Provide the [x, y] coordinate of the cell's center where the given text is located.  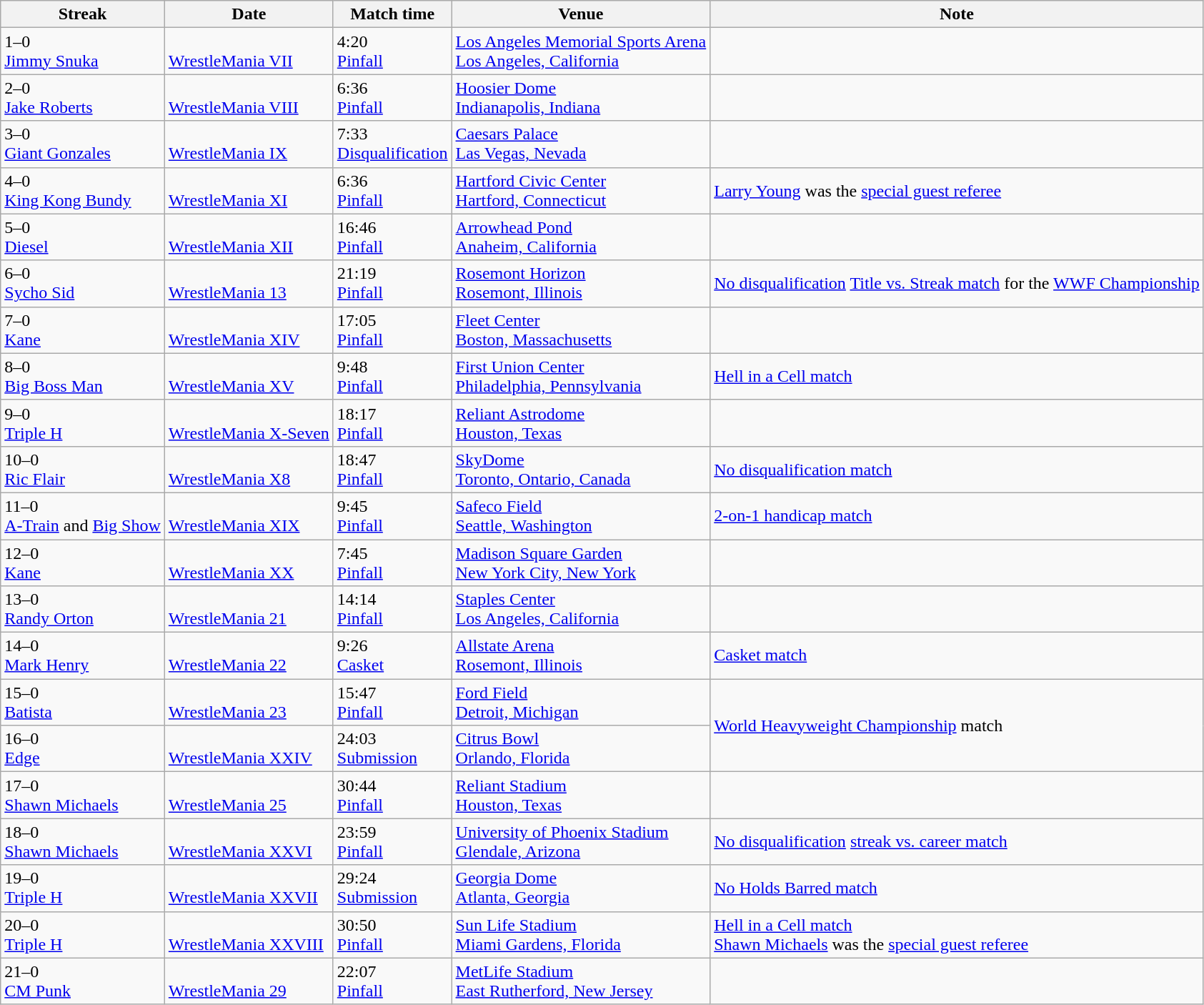
MetLife StadiumEast Rutherford, New Jersey [581, 981]
WrestleMania XXIV [249, 749]
Staples CenterLos Angeles, California [581, 609]
Safeco FieldSeattle, Washington [581, 516]
WrestleMania 22 [249, 656]
13–0Randy Orton [83, 609]
Streak [83, 14]
12–0Kane [83, 562]
4:20Pinfall [392, 51]
WrestleMania X-Seven [249, 423]
19–0Triple H [83, 888]
Fleet CenterBoston, Massachusetts [581, 330]
WrestleMania XXVII [249, 888]
Rosemont HorizonRosemont, Illinois [581, 283]
No disqualification match [957, 469]
Arrowhead PondAnaheim, California [581, 237]
18:47Pinfall [392, 469]
WrestleMania XIX [249, 516]
30:44Pinfall [392, 795]
First Union CenterPhiladelphia, Pennsylvania [581, 376]
17–0Shawn Michaels [83, 795]
14–0Mark Henry [83, 656]
29:24Submission [392, 888]
WrestleMania IX [249, 144]
WrestleMania 25 [249, 795]
Ford FieldDetroit, Michigan [581, 702]
9:26Casket [392, 656]
6–0Sycho Sid [83, 283]
Casket match [957, 656]
21:19Pinfall [392, 283]
9:48Pinfall [392, 376]
WrestleMania XI [249, 190]
10–0Ric Flair [83, 469]
Allstate ArenaRosemont, Illinois [581, 656]
14:14Pinfall [392, 609]
Madison Square GardenNew York City, New York [581, 562]
23:59Pinfall [392, 842]
Reliant StadiumHouston, Texas [581, 795]
20–0Triple H [83, 935]
17:05Pinfall [392, 330]
WrestleMania 13 [249, 283]
Georgia DomeAtlanta, Georgia [581, 888]
WrestleMania XIV [249, 330]
No Holds Barred match [957, 888]
Citrus BowlOrlando, Florida [581, 749]
18:17Pinfall [392, 423]
7:45Pinfall [392, 562]
Hartford Civic CenterHartford, Connecticut [581, 190]
4–0King Kong Bundy [83, 190]
WrestleMania 29 [249, 981]
11–0A-Train and Big Show [83, 516]
University of Phoenix StadiumGlendale, Arizona [581, 842]
WrestleMania XXVI [249, 842]
SkyDomeToronto, Ontario, Canada [581, 469]
30:50Pinfall [392, 935]
5–0Diesel [83, 237]
21–0CM Punk [83, 981]
16:46Pinfall [392, 237]
Hoosier DomeIndianapolis, Indiana [581, 97]
Date [249, 14]
Venue [581, 14]
Los Angeles Memorial Sports ArenaLos Angeles, California [581, 51]
3–0Giant Gonzales [83, 144]
WrestleMania XV [249, 376]
WrestleMania X8 [249, 469]
Larry Young was the special guest referee [957, 190]
No disqualification streak vs. career match [957, 842]
World Heavyweight Championship match [957, 726]
8–0Big Boss Man [83, 376]
Reliant AstrodomeHouston, Texas [581, 423]
WrestleMania XII [249, 237]
WrestleMania 21 [249, 609]
1–0Jimmy Snuka [83, 51]
16–0Edge [83, 749]
9–0Triple H [83, 423]
WrestleMania VII [249, 51]
Note [957, 14]
Hell in a Cell match [957, 376]
7–0Kane [83, 330]
22:07Pinfall [392, 981]
2–0Jake Roberts [83, 97]
Hell in a Cell matchShawn Michaels was the special guest referee [957, 935]
Sun Life StadiumMiami Gardens, Florida [581, 935]
Match time [392, 14]
WrestleMania XX [249, 562]
24:03Submission [392, 749]
WrestleMania XXVIII [249, 935]
9:45Pinfall [392, 516]
7:33Disqualification [392, 144]
15–0Batista [83, 702]
Caesars PalaceLas Vegas, Nevada [581, 144]
15:47Pinfall [392, 702]
WrestleMania VIII [249, 97]
18–0Shawn Michaels [83, 842]
No disqualification Title vs. Streak match for the WWF Championship [957, 283]
WrestleMania 23 [249, 702]
2-on-1 handicap match [957, 516]
